Return (x, y) of the center of cell containing provided text 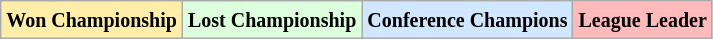
Lost Championship (272, 20)
Conference Champions (468, 20)
Won Championship (92, 20)
League Leader (642, 20)
